For the text-containing cell, return its midpoint in (X, Y) coordinate format. 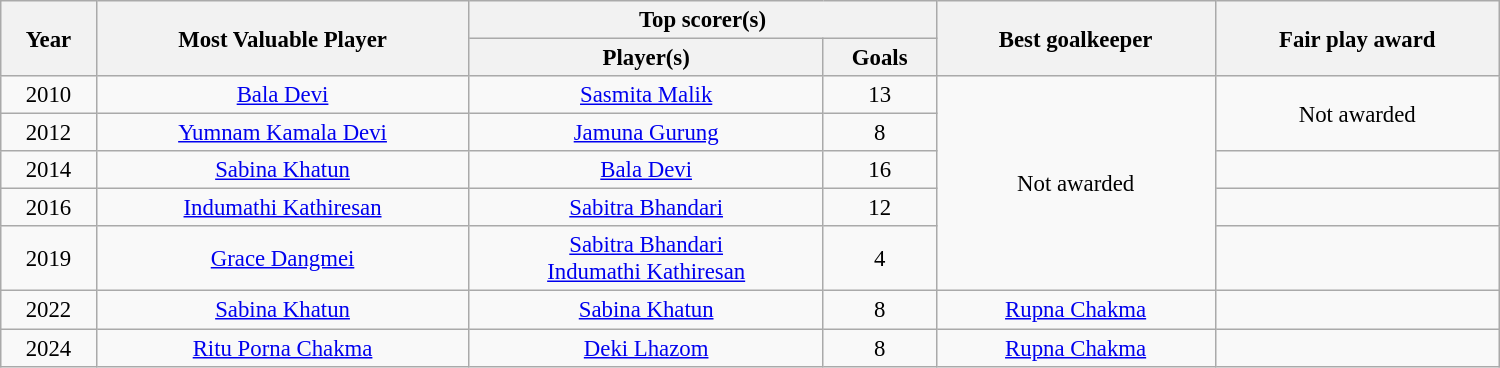
2024 (48, 348)
2010 (48, 95)
Goals (880, 58)
Best goalkeeper (1076, 38)
Top scorer(s) (702, 20)
Sasmita Malik (646, 95)
Ritu Porna Chakma (282, 348)
Deki Lhazom (646, 348)
Yumnam Kamala Devi (282, 133)
2019 (48, 258)
2016 (48, 208)
13 (880, 95)
Year (48, 38)
2012 (48, 133)
2014 (48, 170)
Most Valuable Player (282, 38)
Player(s) (646, 58)
Indumathi Kathiresan (282, 208)
Sabitra Bhandari (646, 208)
Sabitra Bhandari Indumathi Kathiresan (646, 258)
16 (880, 170)
Fair play award (1357, 38)
4 (880, 258)
2022 (48, 310)
Grace Dangmei (282, 258)
Jamuna Gurung (646, 133)
12 (880, 208)
